Return (x, y) of the center of cell containing provided text 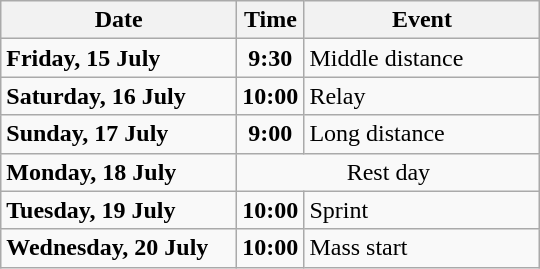
Saturday, 16 July (119, 96)
Sunday, 17 July (119, 134)
Wednesday, 20 July (119, 248)
Friday, 15 July (119, 58)
Rest day (388, 172)
Relay (422, 96)
Long distance (422, 134)
9:00 (270, 134)
Time (270, 20)
Date (119, 20)
Mass start (422, 248)
Middle distance (422, 58)
Sprint (422, 210)
Event (422, 20)
Tuesday, 19 July (119, 210)
Monday, 18 July (119, 172)
9:30 (270, 58)
